Provide the (x, y) coordinate of the cell's center where the given text is located.  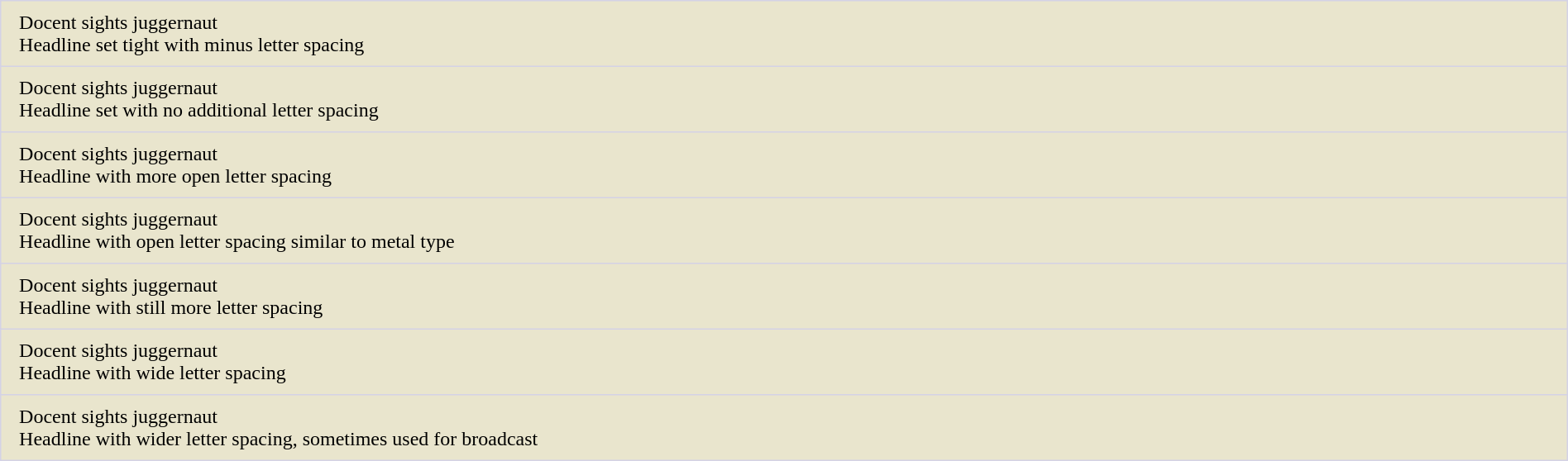
Docent sights juggernautHeadline with open letter spacing similar to metal type (784, 230)
Docent sights juggernautHeadline with wide letter spacing (784, 362)
Docent sights juggernautHeadline set tight with minus letter spacing (784, 34)
Docent sights juggernautHeadline with more open letter spacing (784, 165)
Docent sights juggernautHeadline with still more letter spacing (784, 297)
Docent sights juggernautHeadline set with no additional letter spacing (784, 99)
Docent sights juggernautHeadline with wider letter spacing, sometimes used for broadcast (784, 428)
